Determine the [X, Y] coordinate at the center of the cell enclosing the given text.  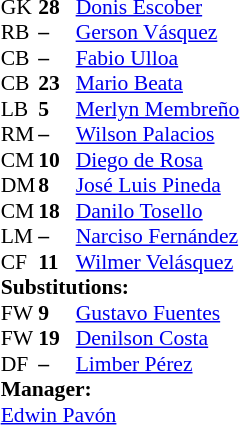
LB [20, 109]
18 [57, 211]
Wilmer Velásquez [158, 262]
5 [57, 109]
Denilson Costa [158, 339]
11 [57, 262]
Diego de Rosa [158, 160]
LM [20, 237]
CF [20, 262]
Substitutions: [120, 287]
Danilo Tosello [158, 211]
Narciso Fernández [158, 237]
Merlyn Membreño [158, 109]
19 [57, 339]
Limber Pérez [158, 364]
RM [20, 135]
23 [57, 83]
10 [57, 160]
9 [57, 313]
Fabio Ulloa [158, 58]
DF [20, 364]
Gustavo Fuentes [158, 313]
Wilson Palacios [158, 135]
RB [20, 33]
Gerson Vásquez [158, 33]
José Luis Pineda [158, 185]
DM [20, 185]
8 [57, 185]
Mario Beata [158, 83]
Manager: [120, 389]
